Capture the cell that displays the provided text and extract its [x, y] central coordinate. 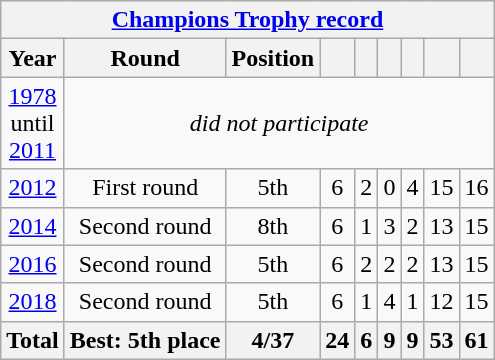
did not participate [279, 123]
3 [390, 226]
16 [476, 188]
Round [145, 58]
First round [145, 188]
4/37 [273, 340]
Best: 5th place [145, 340]
2016 [33, 264]
Total [33, 340]
1978until 2011 [33, 123]
2018 [33, 302]
53 [442, 340]
Champions Trophy record [248, 20]
24 [338, 340]
0 [390, 188]
8th [273, 226]
2012 [33, 188]
Position [273, 58]
12 [442, 302]
61 [476, 340]
2014 [33, 226]
Year [33, 58]
